Return (x, y) of the center of cell containing provided text 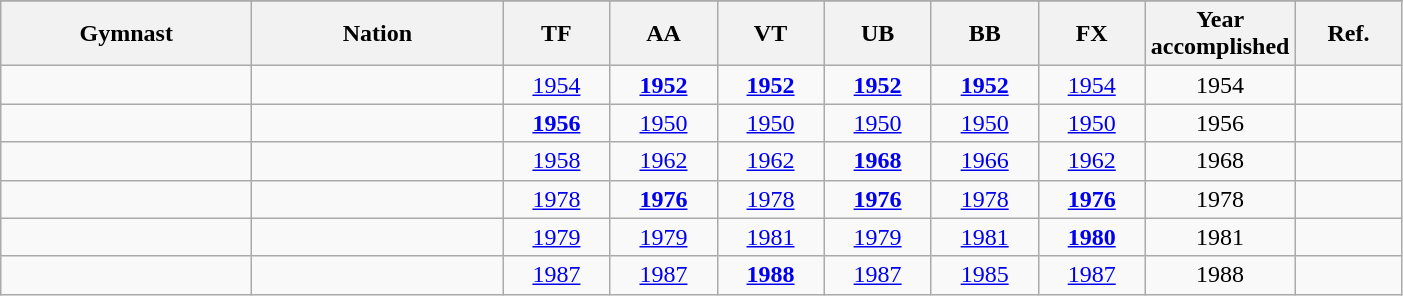
AA (664, 34)
VT (770, 34)
FX (1092, 34)
1958 (556, 161)
1985 (984, 275)
BB (984, 34)
1980 (1092, 237)
Nation (378, 34)
TF (556, 34)
Gymnast (126, 34)
Ref. (1348, 34)
UB (878, 34)
Year accomplished (1220, 34)
1966 (984, 161)
